Identify which cell holds the provided text, then report its (X, Y) central coordinate. 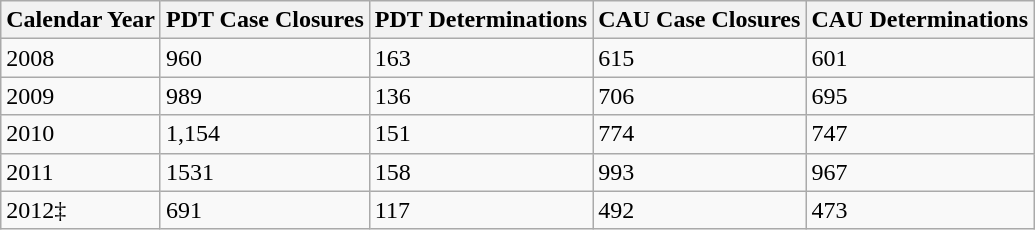
Calendar Year (81, 20)
967 (920, 172)
2011 (81, 172)
706 (700, 96)
117 (480, 210)
492 (700, 210)
774 (700, 134)
747 (920, 134)
CAU Determinations (920, 20)
CAU Case Closures (700, 20)
2008 (81, 58)
136 (480, 96)
1,154 (264, 134)
2012‡ (81, 210)
695 (920, 96)
163 (480, 58)
151 (480, 134)
1531 (264, 172)
PDT Case Closures (264, 20)
601 (920, 58)
473 (920, 210)
2010 (81, 134)
PDT Determinations (480, 20)
989 (264, 96)
2009 (81, 96)
960 (264, 58)
691 (264, 210)
993 (700, 172)
158 (480, 172)
615 (700, 58)
